Capture the cell that displays the provided text and extract its [x, y] central coordinate. 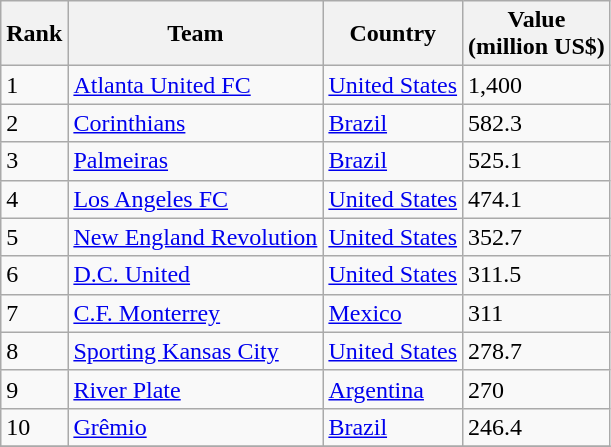
8 [34, 351]
Mexico [393, 313]
582.3 [537, 123]
4 [34, 199]
Country [393, 34]
Palmeiras [196, 161]
352.7 [537, 237]
Rank [34, 34]
525.1 [537, 161]
1,400 [537, 85]
Atlanta United FC [196, 85]
3 [34, 161]
474.1 [537, 199]
311.5 [537, 275]
246.4 [537, 427]
Team [196, 34]
Los Angeles FC [196, 199]
Sporting Kansas City [196, 351]
Value(million US$) [537, 34]
311 [537, 313]
New England Revolution [196, 237]
10 [34, 427]
Corinthians [196, 123]
Argentina [393, 389]
1 [34, 85]
270 [537, 389]
2 [34, 123]
5 [34, 237]
278.7 [537, 351]
River Plate [196, 389]
6 [34, 275]
Grêmio [196, 427]
C.F. Monterrey [196, 313]
D.C. United [196, 275]
7 [34, 313]
9 [34, 389]
